Detect which cell encompasses the target text, then output its (x, y) center coordinate. 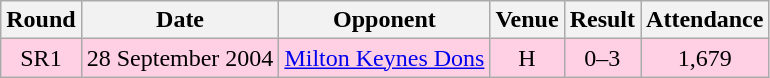
Result (602, 20)
Attendance (705, 20)
Opponent (384, 20)
1,679 (705, 58)
SR1 (41, 58)
Milton Keynes Dons (384, 58)
Venue (527, 20)
Date (180, 20)
0–3 (602, 58)
H (527, 58)
Round (41, 20)
28 September 2004 (180, 58)
